Return the (X, Y) coordinate for the center point of the cell that contains the specified text.  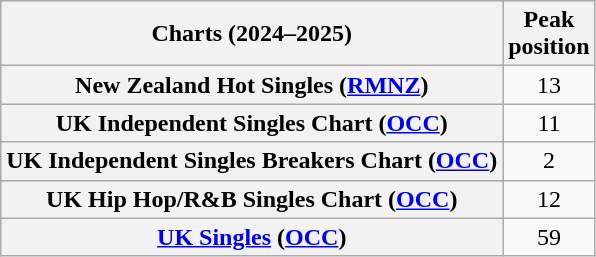
UK Independent Singles Breakers Chart (OCC) (252, 161)
Peakposition (549, 34)
59 (549, 237)
12 (549, 199)
UK Singles (OCC) (252, 237)
2 (549, 161)
UK Independent Singles Chart (OCC) (252, 123)
UK Hip Hop/R&B Singles Chart (OCC) (252, 199)
Charts (2024–2025) (252, 34)
11 (549, 123)
New Zealand Hot Singles (RMNZ) (252, 85)
13 (549, 85)
